Return the [X, Y] coordinate for the center point of the cell that contains the specified text.  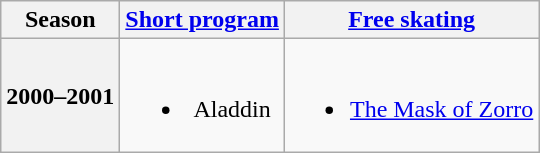
Free skating [411, 20]
Short program [202, 20]
Aladdin [202, 96]
Season [60, 20]
2000–2001 [60, 96]
The Mask of Zorro [411, 96]
